Return the [X, Y] coordinate for the center point of the cell that contains the specified text.  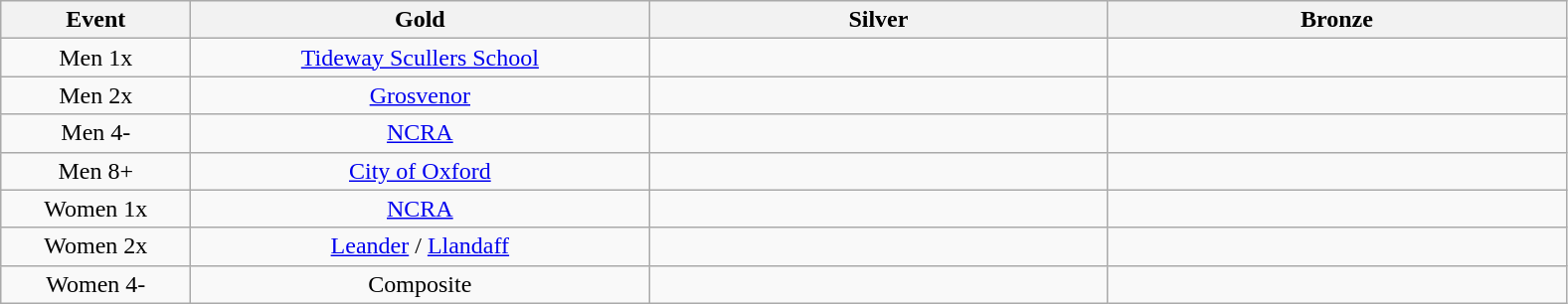
City of Oxford [420, 171]
Gold [420, 20]
Event [95, 20]
Tideway Scullers School [420, 58]
Women 4- [95, 284]
Leander / Llandaff [420, 246]
Women 1x [95, 209]
Silver [879, 20]
Grosvenor [420, 95]
Men 8+ [95, 171]
Bronze [1336, 20]
Men 2x [95, 95]
Women 2x [95, 246]
Men 1x [95, 58]
Composite [420, 284]
Men 4- [95, 133]
